Output the [x, y] coordinate of the center of the cell containing the given text.  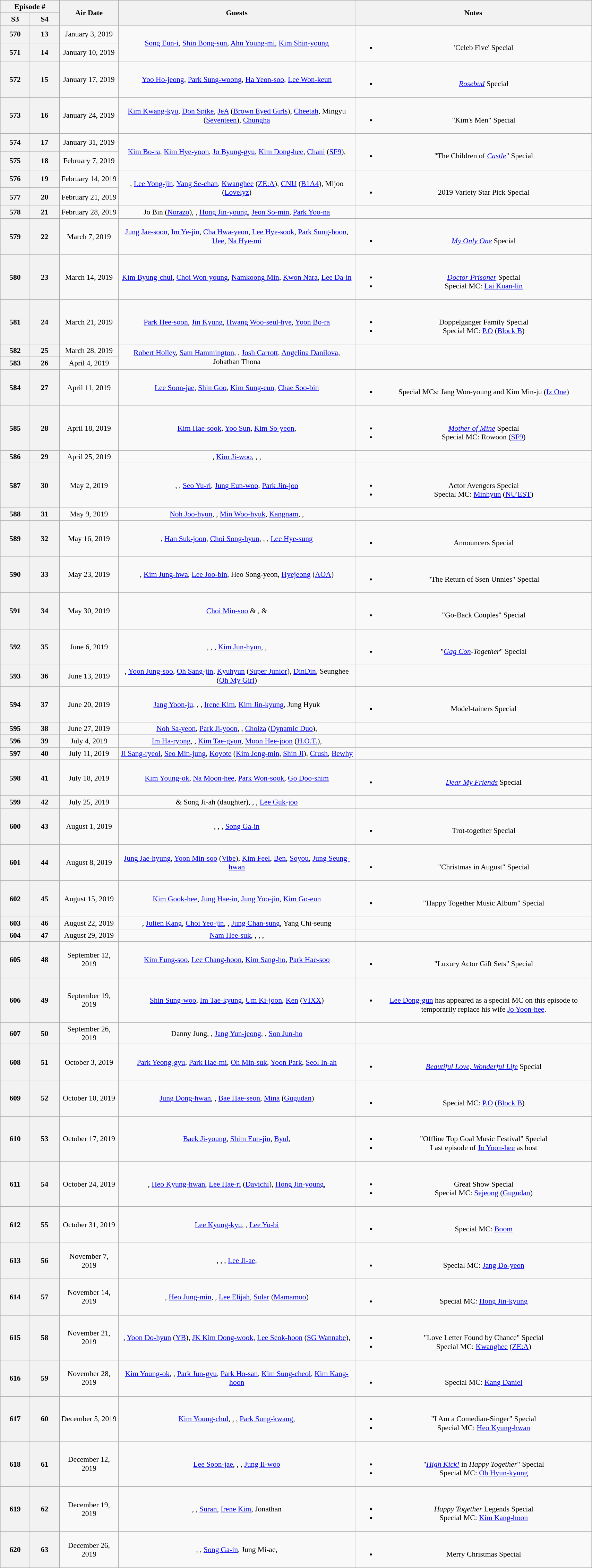
582 [15, 351]
"The Children of Castle" Special [473, 152]
17 [44, 143]
November 7, 2019 [89, 1261]
April 11, 2019 [89, 388]
572 [15, 79]
, Han Suk-joon, Choi Song-hyun, , , Lee Hye-sung [237, 539]
April 4, 2019 [89, 363]
13 [44, 34]
20 [44, 197]
Model-tainers Special [473, 705]
, Yoon Do-hyun (YB), JK Kim Dong-wook, Lee Seok-hoon (SG Wannabe), [237, 1338]
579 [15, 237]
53 [44, 1139]
January 31, 2019 [89, 143]
38 [44, 729]
603 [15, 923]
March 14, 2019 [89, 277]
"I Am a Comedian-Singer" SpecialSpecial MC: Heo Kyung-hwan [473, 1419]
August 22, 2019 [89, 923]
Lee Dong-gun has appeared as a special MC on this episode to temporarily replace his wife Jo Yoon-hee. [473, 1001]
584 [15, 388]
July 25, 2019 [89, 802]
55 [44, 1225]
614 [15, 1297]
Actor Avengers SpecialSpecial MC: Minhyun (NU'EST) [473, 486]
42 [44, 802]
15 [44, 79]
Noh Sa-yeon, Park Ji-yoon, , Choiza (Dynamic Duo), [237, 729]
"Love Letter Found by Chance" SpecialSpecial MC: Kwanghee (ZE:A) [473, 1338]
Shin Sung-woo, Im Tae-kyung, Um Ki-joon, Ken (VIXX) [237, 1001]
596 [15, 741]
44 [44, 862]
23 [44, 277]
21 [44, 212]
February 28, 2019 [89, 212]
Park Yeong-gyu, Park Hae-mi, Oh Min-suk, Yoon Park, Seol In-ah [237, 1062]
598 [15, 778]
December 12, 2019 [89, 1464]
32 [44, 539]
Yoo Ho-jeong, Park Sung-woong, Ha Yeon-soo, Lee Won-keun [237, 79]
581 [15, 322]
592 [15, 647]
Im Ha-ryong, , Kim Tae-gyun, Moon Hee-joon (H.O.T.), [237, 741]
"The Return of Ssen Unnies" Special [473, 575]
October 31, 2019 [89, 1225]
40 [44, 754]
31 [44, 514]
S3 [15, 19]
28 [44, 428]
50 [44, 1034]
63 [44, 1550]
November 14, 2019 [89, 1297]
37 [44, 705]
September 12, 2019 [89, 960]
18 [44, 161]
"High Kick! in Happy Together" SpecialSpecial MC: Oh Hyun-kyung [473, 1464]
57 [44, 1297]
Lee Kyung-kyu, , Lee Yu-bi [237, 1225]
Announcers Special [473, 539]
Jang Yoon-ju, , , Irene Kim, Kim Jin-kyung, Jung Hyuk [237, 705]
58 [44, 1338]
25 [44, 351]
"Happy Together Music Album" Special [473, 899]
24 [44, 322]
October 3, 2019 [89, 1062]
16 [44, 116]
Kim Kwang-kyu, Don Spike, JeA (Brown Eyed Girls), Cheetah, Mingyu (Seventeen), Chungha [237, 116]
Special MC: Kang Daniel [473, 1378]
594 [15, 705]
59 [44, 1378]
March 28, 2019 [89, 351]
June 13, 2019 [89, 676]
Choi Min-soo & , & [237, 611]
43 [44, 826]
615 [15, 1338]
616 [15, 1378]
604 [15, 936]
33 [44, 575]
51 [44, 1062]
576 [15, 179]
Ji Sang-ryeol, Seo Min-jung, Koyote (Kim Jong-min, Shin Ji), Crush, Bewhy [237, 754]
Nam Hee-suk, , , , [237, 936]
May 16, 2019 [89, 539]
November 21, 2019 [89, 1338]
May 30, 2019 [89, 611]
, Yoon Jung-soo, Oh Sang-jin, Kyuhyun (Super Junior), DinDin, Seunghee (Oh My Girl) [237, 676]
January 17, 2019 [89, 79]
39 [44, 741]
January 3, 2019 [89, 34]
Kim Byung-chul, Choi Won-young, Namkoong Min, Kwon Nara, Lee Da-in [237, 277]
June 6, 2019 [89, 647]
45 [44, 899]
577 [15, 197]
22 [44, 237]
Kim Young-ok, Na Moon-hee, Park Won-sook, Go Doo-shim [237, 778]
Beautiful Love, Wonderful Life Special [473, 1062]
605 [15, 960]
573 [15, 116]
October 10, 2019 [89, 1098]
586 [15, 457]
46 [44, 923]
Danny Jung, , Jang Yun-jeong, , Son Jun-ho [237, 1034]
589 [15, 539]
"Go-Back Couples" Special [473, 611]
, Julien Kang, Choi Yeo-jin, , Jung Chan-sung, Yang Chi-seung [237, 923]
612 [15, 1225]
January 10, 2019 [89, 52]
Doppelganger Family SpecialSpecial MC: P.O (Block B) [473, 322]
601 [15, 862]
Kim Young-ok, , Park Jun-gyu, Park Ho-san, Kim Sung-cheol, Kim Kang-hoon [237, 1378]
Episode # [30, 7]
2019 Variety Star Pick Special [473, 188]
December 19, 2019 [89, 1509]
August 1, 2019 [89, 826]
583 [15, 363]
606 [15, 1001]
, , , Song Ga-in [237, 826]
611 [15, 1184]
Kim Bo-ra, Kim Hye-yoon, Jo Byung-gyu, Kim Dong-hee, Chani (SF9), [237, 152]
May 23, 2019 [89, 575]
Dear My Friends Special [473, 778]
599 [15, 802]
December 5, 2019 [89, 1419]
587 [15, 486]
600 [15, 826]
56 [44, 1261]
Notes [473, 12]
Special MC: Jang Do-yeon [473, 1261]
578 [15, 212]
Great Show SpecialSpecial MC: Sejeong (Gugudan) [473, 1184]
, , Suran, Irene Kim, Jonathan [237, 1509]
August 8, 2019 [89, 862]
Jung Jae-soon, Im Ye-jin, Cha Hwa-yeon, Lee Hye-sook, Park Sung-hoon, Uee, Na Hye-mi [237, 237]
Mother of Mine SpecialSpecial MC: Rowoon (SF9) [473, 428]
February 14, 2019 [89, 179]
February 21, 2019 [89, 197]
620 [15, 1550]
, , , Kim Jun-hyun, , [237, 647]
August 15, 2019 [89, 899]
619 [15, 1509]
April 25, 2019 [89, 457]
"Kim's Men" Special [473, 116]
35 [44, 647]
27 [44, 388]
61 [44, 1464]
Air Date [89, 12]
, Kim Ji-woo, , , [237, 457]
June 27, 2019 [89, 729]
49 [44, 1001]
Guests [237, 12]
608 [15, 1062]
609 [15, 1098]
593 [15, 676]
Lee Soon-jae, Shin Goo, Kim Sung-eun, Chae Soo-bin [237, 388]
Doctor Prisoner SpecialSpecial MC: Lai Kuan-lin [473, 277]
"Luxury Actor Gift Sets" Special [473, 960]
Special MC: Hong Jin-kyung [473, 1297]
December 26, 2019 [89, 1550]
October 24, 2019 [89, 1184]
62 [44, 1509]
29 [44, 457]
613 [15, 1261]
& Song Ji-ah (daughter), , , Lee Guk-joo [237, 802]
February 7, 2019 [89, 161]
, , Seo Yu-ri, Jung Eun-woo, Park Jin-joo [237, 486]
Park Hee-soon, Jin Kyung, Hwang Woo-seul-hye, Yoon Bo-ra [237, 322]
34 [44, 611]
January 24, 2019 [89, 116]
March 21, 2019 [89, 322]
"Offline Top Goal Music Festival" SpecialLast episode of Jo Yoon-hee as host [473, 1139]
585 [15, 428]
Special MC: Boom [473, 1225]
Lee Soon-jae, , , Jung Il-woo [237, 1464]
May 2, 2019 [89, 486]
52 [44, 1098]
54 [44, 1184]
Jo Bin (Norazo), , Hong Jin-young, Jeon So-min, Park Yoo-na [237, 212]
Robert Holley, Sam Hammington, , Josh Carrott, Angelina Danilova, Johathan Thona [237, 357]
Trot-together Special [473, 826]
July 11, 2019 [89, 754]
"Christmas in August" Special [473, 862]
48 [44, 960]
Special MC: P.O (Block B) [473, 1098]
, Heo Jung-min, , Lee Elijah, Solar (Mamamoo) [237, 1297]
, , Song Ga-in, Jung Mi-ae, [237, 1550]
, Lee Yong-jin, Yang Se-chan, Kwanghee (ZE:A), CNU (B1A4), Mijoo (Lovelyz) [237, 188]
Kim Eung-soo, Lee Chang-hoon, Kim Sang-ho, Park Hae-soo [237, 960]
41 [44, 778]
14 [44, 52]
580 [15, 277]
November 28, 2019 [89, 1378]
570 [15, 34]
60 [44, 1419]
618 [15, 1464]
588 [15, 514]
Rosebud Special [473, 79]
591 [15, 611]
26 [44, 363]
September 19, 2019 [89, 1001]
April 18, 2019 [89, 428]
October 17, 2019 [89, 1139]
, Heo Kyung-hwan, Lee Hae-ri (Davichi), Hong Jin-young, [237, 1184]
597 [15, 754]
My Only One Special [473, 237]
595 [15, 729]
Special MCs: Jang Won-young and Kim Min-ju (Iz One) [473, 388]
September 26, 2019 [89, 1034]
Kim Gook-hee, Jung Hae-in, Jung Yoo-jin, Kim Go-eun [237, 899]
July 18, 2019 [89, 778]
575 [15, 161]
19 [44, 179]
Baek Ji-young, Shim Eun-jin, Byul, [237, 1139]
Jung Jae-hyung, Yoon Min-soo (Vibe), Kim Feel, Ben, Soyou, Jung Seung-hwan [237, 862]
590 [15, 575]
S4 [44, 19]
574 [15, 143]
Noh Joo-hyun, , Min Woo-hyuk, Kangnam, , [237, 514]
30 [44, 486]
, Kim Jung-hwa, Lee Joo-bin, Heo Song-yeon, Hyejeong (AOA) [237, 575]
, , , Lee Ji-ae, [237, 1261]
Merry Christmas Special [473, 1550]
617 [15, 1419]
36 [44, 676]
Happy Together Legends SpecialSpecial MC: Kim Kang-hoon [473, 1509]
47 [44, 936]
August 29, 2019 [89, 936]
Song Eun-i, Shin Bong-sun, Ahn Young-mi, Kim Shin-young [237, 43]
571 [15, 52]
Kim Young-chul, , , Park Sung-kwang, [237, 1419]
June 20, 2019 [89, 705]
610 [15, 1139]
602 [15, 899]
May 9, 2019 [89, 514]
July 4, 2019 [89, 741]
"Gag Con-Together" Special [473, 647]
March 7, 2019 [89, 237]
Jung Dong-hwan, , Bae Hae-seon, Mina (Gugudan) [237, 1098]
'Celeb Five' Special [473, 43]
Kim Hae-sook, Yoo Sun, Kim So-yeon, [237, 428]
607 [15, 1034]
